Detect which cell encompasses the target text, then output its [x, y] center coordinate. 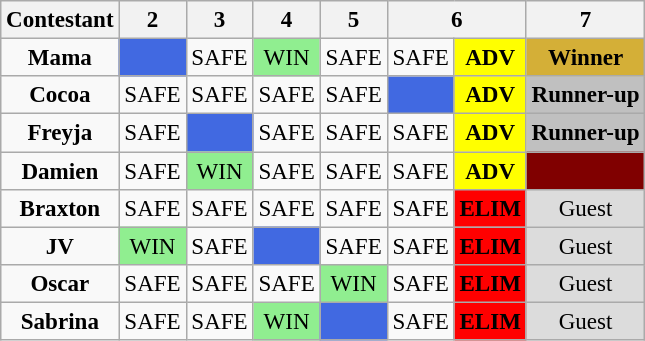
JV [60, 246]
4 [286, 20]
Winner [586, 58]
Oscar [60, 284]
5 [354, 20]
Cocoa [60, 95]
3 [220, 20]
Mama [60, 58]
7 [586, 20]
Sabrina [60, 322]
Damien [60, 171]
2 [152, 20]
6 [456, 20]
Braxton [60, 209]
Contestant [60, 20]
Freyja [60, 133]
